Scan for the cell matching the given text and deliver its (X, Y) coordinate at center. 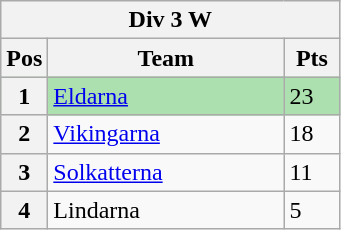
Pos (24, 58)
4 (24, 210)
5 (312, 210)
2 (24, 134)
Eldarna (166, 96)
3 (24, 172)
Div 3 W (170, 20)
18 (312, 134)
11 (312, 172)
Team (166, 58)
23 (312, 96)
Pts (312, 58)
Lindarna (166, 210)
Vikingarna (166, 134)
1 (24, 96)
Solkatterna (166, 172)
